Find where the given text appears and provide that cell's center as (X, Y) coordinate. 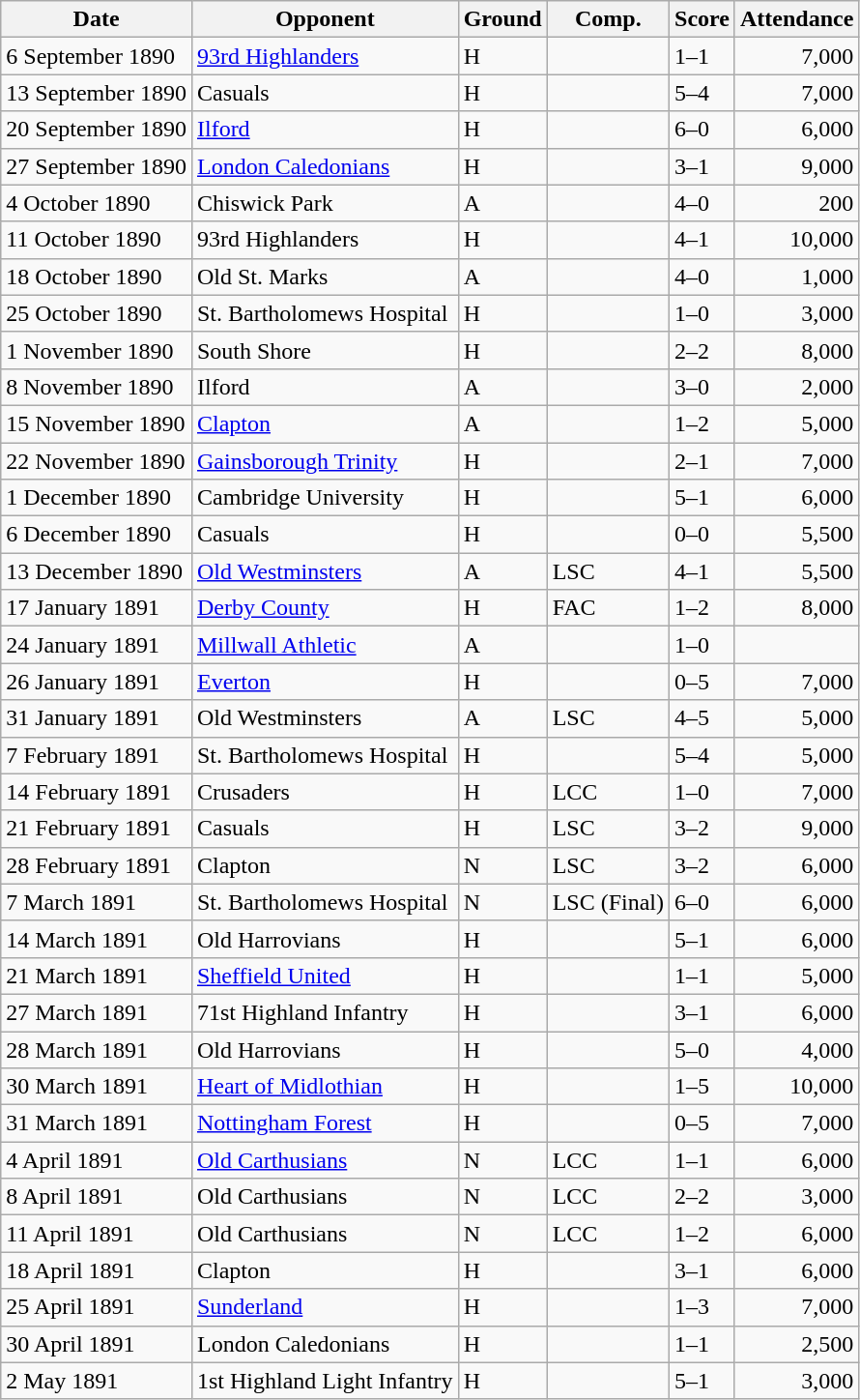
21 March 1891 (97, 976)
2–1 (702, 461)
Attendance (796, 19)
24 January 1891 (97, 645)
1–5 (702, 1087)
Sheffield United (325, 976)
30 April 1891 (97, 1344)
Crusaders (325, 792)
31 March 1891 (97, 1123)
11 October 1890 (97, 240)
8 April 1891 (97, 1197)
6 September 1890 (97, 56)
Old St. Marks (325, 277)
7 February 1891 (97, 755)
11 April 1891 (97, 1234)
27 March 1891 (97, 1012)
13 September 1890 (97, 93)
28 February 1891 (97, 865)
0–0 (702, 535)
22 November 1890 (97, 461)
28 March 1891 (97, 1049)
26 January 1891 (97, 682)
2 May 1891 (97, 1381)
6 December 1890 (97, 535)
7 March 1891 (97, 902)
Heart of Midlothian (325, 1087)
1–3 (702, 1307)
Millwall Athletic (325, 645)
31 January 1891 (97, 718)
14 March 1891 (97, 939)
200 (796, 203)
17 January 1891 (97, 608)
Everton (325, 682)
Comp. (608, 19)
Date (97, 19)
4,000 (796, 1049)
Sunderland (325, 1307)
1,000 (796, 277)
20 September 1890 (97, 130)
Ground (502, 19)
30 March 1891 (97, 1087)
Score (702, 19)
27 September 1890 (97, 166)
Derby County (325, 608)
71st Highland Infantry (325, 1012)
18 October 1890 (97, 277)
8 November 1890 (97, 387)
2,500 (796, 1344)
2,000 (796, 387)
Nottingham Forest (325, 1123)
21 February 1891 (97, 829)
Cambridge University (325, 498)
Chiswick Park (325, 203)
South Shore (325, 350)
15 November 1890 (97, 423)
Opponent (325, 19)
1 November 1890 (97, 350)
LSC (Final) (608, 902)
FAC (608, 608)
18 April 1891 (97, 1270)
5–0 (702, 1049)
25 April 1891 (97, 1307)
1st Highland Light Infantry (325, 1381)
25 October 1890 (97, 313)
4 October 1890 (97, 203)
1 December 1890 (97, 498)
14 February 1891 (97, 792)
Gainsborough Trinity (325, 461)
3–0 (702, 387)
13 December 1890 (97, 571)
4–5 (702, 718)
4 April 1891 (97, 1160)
